Find where the given text appears and provide that cell's center as [x, y] coordinate. 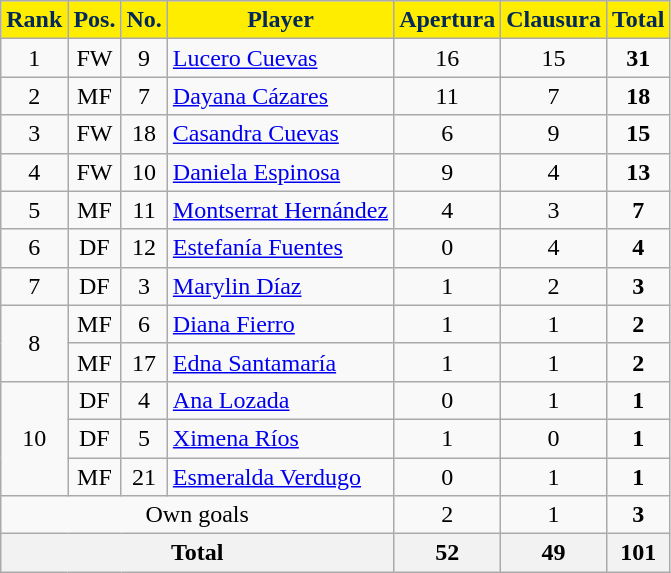
Daniela Espinosa [280, 172]
Dayana Cázares [280, 96]
Ana Lozada [280, 400]
Marylin Díaz [280, 286]
12 [144, 248]
Clausura [554, 20]
Montserrat Hernández [280, 210]
21 [144, 477]
101 [638, 553]
Pos. [94, 20]
17 [144, 362]
49 [554, 553]
16 [448, 58]
Edna Santamaría [280, 362]
Esmeralda Verdugo [280, 477]
Player [280, 20]
Casandra Cuevas [280, 134]
Apertura [448, 20]
Rank [34, 20]
Lucero Cuevas [280, 58]
Estefanía Fuentes [280, 248]
13 [638, 172]
52 [448, 553]
Ximena Ríos [280, 438]
8 [34, 343]
Own goals [198, 515]
31 [638, 58]
No. [144, 20]
Diana Fierro [280, 324]
